Capture the cell that displays the provided text and extract its [X, Y] central coordinate. 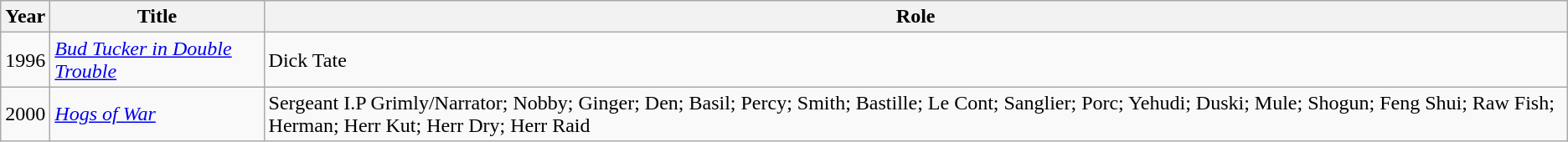
Hogs of War [157, 114]
Year [25, 17]
1996 [25, 60]
Bud Tucker in Double Trouble [157, 60]
2000 [25, 114]
Title [157, 17]
Dick Tate [916, 60]
Role [916, 17]
